Capture the cell that displays the provided text and extract its [x, y] central coordinate. 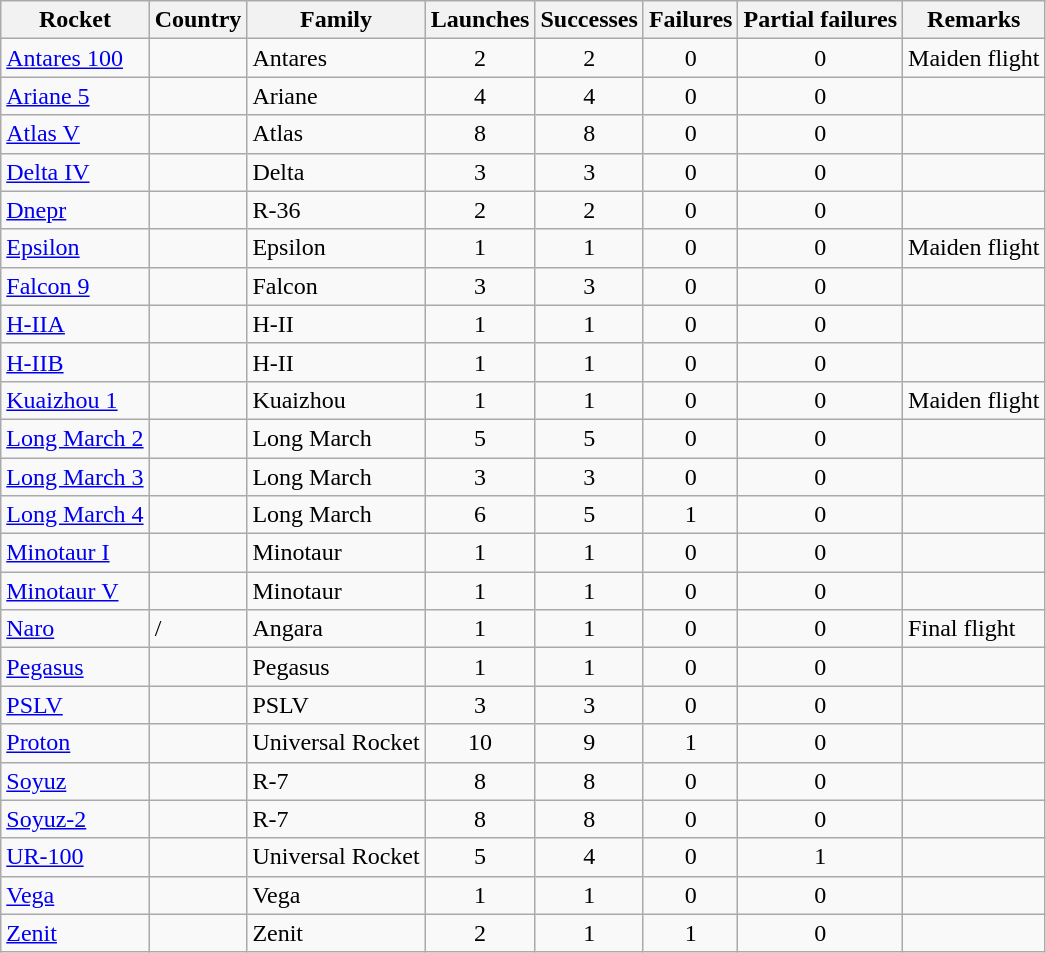
Dnepr [75, 210]
UR-100 [75, 857]
Rocket [75, 20]
Delta IV [75, 172]
Country [198, 20]
Failures [690, 20]
Delta [336, 172]
Naro [75, 629]
Long March 4 [75, 515]
Remarks [974, 20]
Ariane [336, 96]
Kuaizhou 1 [75, 400]
9 [589, 743]
Falcon 9 [75, 286]
Partial failures [820, 20]
H-IIB [75, 362]
Angara [336, 629]
Long March 3 [75, 477]
Antares [336, 58]
10 [480, 743]
Falcon [336, 286]
Ariane 5 [75, 96]
Family [336, 20]
Soyuz-2 [75, 819]
Kuaizhou [336, 400]
Antares 100 [75, 58]
R-36 [336, 210]
Minotaur I [75, 553]
Long March 2 [75, 438]
Successes [589, 20]
Atlas V [75, 134]
6 [480, 515]
Atlas [336, 134]
Proton [75, 743]
H-IIA [75, 324]
Launches [480, 20]
Minotaur V [75, 591]
Soyuz [75, 781]
Final flight [974, 629]
/ [198, 629]
